Pinpoint the cell where the given text exists, returning its (X, Y) midpoint coordinate. 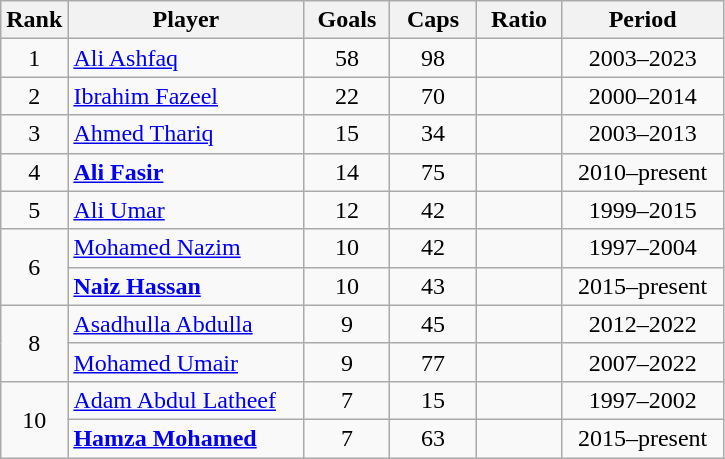
Ali Ashfaq (186, 58)
1999–2015 (642, 210)
Period (642, 20)
1 (34, 58)
Adam Abdul Latheef (186, 400)
Ahmed Thariq (186, 134)
12 (347, 210)
63 (433, 438)
Caps (433, 20)
2012–2022 (642, 324)
Asadhulla Abdulla (186, 324)
Goals (347, 20)
Player (186, 20)
Ibrahim Fazeel (186, 96)
14 (347, 172)
45 (433, 324)
2000–2014 (642, 96)
22 (347, 96)
75 (433, 172)
8 (34, 343)
58 (347, 58)
Ratio (519, 20)
Ali Umar (186, 210)
1997–2002 (642, 400)
Ali Fasir (186, 172)
43 (433, 286)
5 (34, 210)
34 (433, 134)
Mohamed Umair (186, 362)
3 (34, 134)
2010–present (642, 172)
98 (433, 58)
70 (433, 96)
2 (34, 96)
Naiz Hassan (186, 286)
Mohamed Nazim (186, 248)
Hamza Mohamed (186, 438)
2003–2023 (642, 58)
2003–2013 (642, 134)
1997–2004 (642, 248)
4 (34, 172)
6 (34, 267)
Rank (34, 20)
2007–2022 (642, 362)
77 (433, 362)
